Return the (x, y) coordinate for the center point of the cell that contains the specified text.  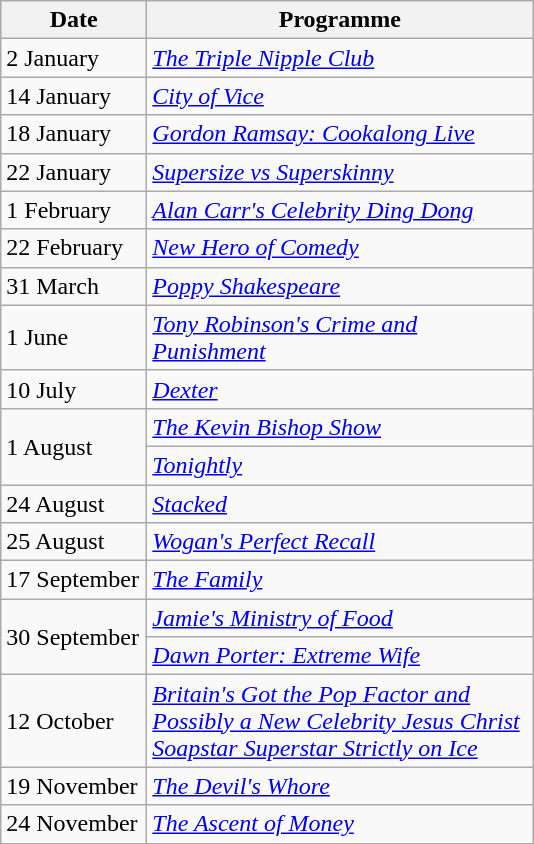
The Devil's Whore (340, 786)
22 January (74, 172)
New Hero of Comedy (340, 248)
The Ascent of Money (340, 824)
1 August (74, 446)
1 June (74, 338)
Wogan's Perfect Recall (340, 542)
The Kevin Bishop Show (340, 427)
1 February (74, 210)
The Family (340, 580)
24 August (74, 503)
17 September (74, 580)
22 February (74, 248)
18 January (74, 134)
12 October (74, 721)
Programme (340, 20)
Dawn Porter: Extreme Wife (340, 656)
Tony Robinson's Crime and Punishment (340, 338)
25 August (74, 542)
Supersize vs Superskinny (340, 172)
31 March (74, 286)
Gordon Ramsay: Cookalong Live (340, 134)
Tonightly (340, 465)
Alan Carr's Celebrity Ding Dong (340, 210)
Dexter (340, 389)
Stacked (340, 503)
Date (74, 20)
19 November (74, 786)
Jamie's Ministry of Food (340, 618)
24 November (74, 824)
City of Vice (340, 96)
2 January (74, 58)
14 January (74, 96)
Poppy Shakespeare (340, 286)
30 September (74, 637)
The Triple Nipple Club (340, 58)
10 July (74, 389)
Britain's Got the Pop Factor and Possibly a New Celebrity Jesus Christ Soapstar Superstar Strictly on Ice (340, 721)
